Locate the cell with the specified text and output its [X, Y] center coordinate. 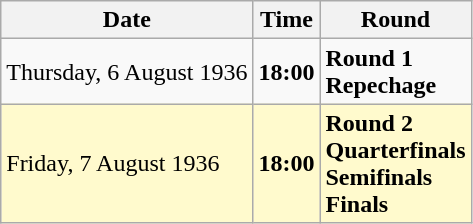
Round [396, 20]
Thursday, 6 August 1936 [127, 72]
Date [127, 20]
Round 2QuarterfinalsSemifinalsFinals [396, 164]
Round 1Repechage [396, 72]
Friday, 7 August 1936 [127, 164]
Time [286, 20]
